Return the (X, Y) coordinate for the center point of the cell that contains the specified text.  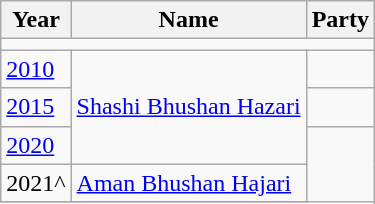
2020 (36, 145)
2021^ (36, 183)
2010 (36, 69)
Name (188, 20)
Year (36, 20)
Party (340, 20)
Aman Bhushan Hajari (188, 183)
Shashi Bhushan Hazari (188, 107)
2015 (36, 107)
